From the cell containing the given text, extract its center point as [x, y] coordinate. 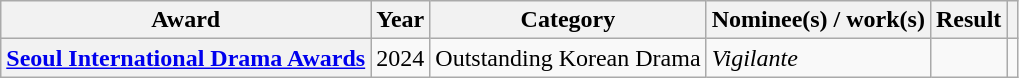
Nominee(s) / work(s) [818, 20]
Vigilante [818, 58]
Award [186, 20]
Seoul International Drama Awards [186, 58]
Category [568, 20]
Year [400, 20]
2024 [400, 58]
Result [968, 20]
Outstanding Korean Drama [568, 58]
